Detect which cell encompasses the target text, then output its [x, y] center coordinate. 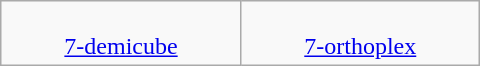
7-demicube [122, 34]
7-orthoplex [360, 34]
